Determine the (X, Y) coordinate at the center of the cell enclosing the given text.  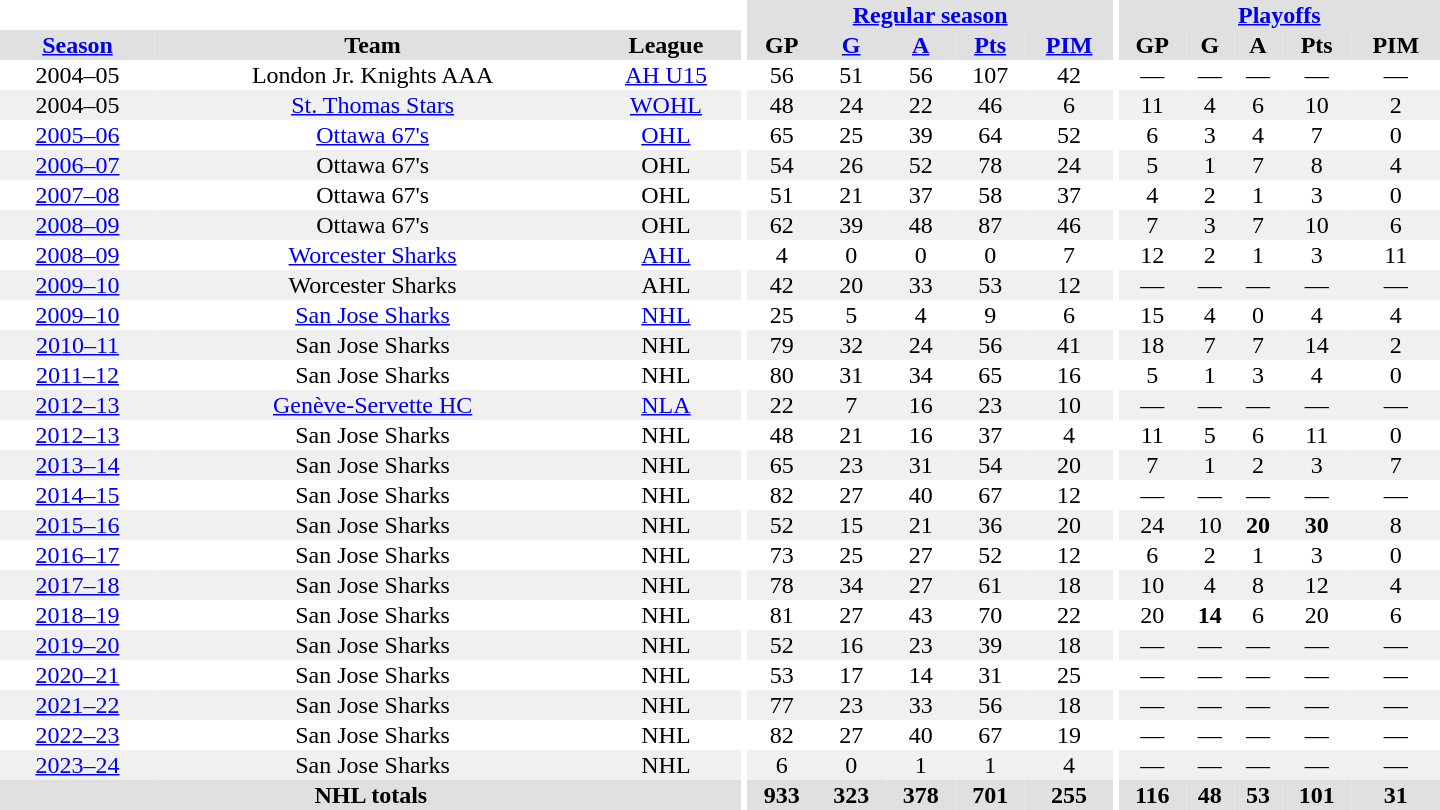
36 (990, 525)
101 (1316, 795)
81 (782, 615)
WOHL (666, 105)
League (666, 45)
87 (990, 225)
107 (990, 75)
2022–23 (78, 735)
2019–20 (78, 645)
2007–08 (78, 195)
2021–22 (78, 705)
61 (990, 585)
NLA (666, 405)
2013–14 (78, 465)
2011–12 (78, 375)
378 (920, 795)
2016–17 (78, 555)
43 (920, 615)
Regular season (930, 15)
NHL totals (371, 795)
2010–11 (78, 345)
Team (372, 45)
323 (850, 795)
2018–19 (78, 615)
St. Thomas Stars (372, 105)
17 (850, 675)
2017–18 (78, 585)
73 (782, 555)
30 (1316, 525)
64 (990, 135)
255 (1069, 795)
58 (990, 195)
2014–15 (78, 495)
Season (78, 45)
80 (782, 375)
2005–06 (78, 135)
Playoffs (1280, 15)
933 (782, 795)
62 (782, 225)
77 (782, 705)
9 (990, 315)
41 (1069, 345)
19 (1069, 735)
2006–07 (78, 165)
79 (782, 345)
London Jr. Knights AAA (372, 75)
2023–24 (78, 765)
AH U15 (666, 75)
70 (990, 615)
26 (850, 165)
32 (850, 345)
701 (990, 795)
2020–21 (78, 675)
2015–16 (78, 525)
116 (1152, 795)
Genève-Servette HC (372, 405)
